Determine the (x, y) coordinate at the center of the cell enclosing the given text.  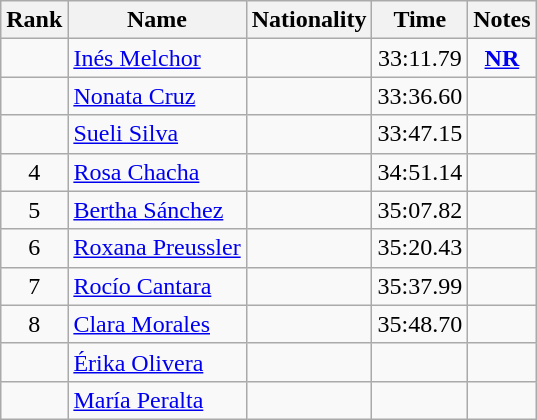
María Peralta (157, 400)
Nonata Cruz (157, 96)
Notes (502, 20)
Rosa Chacha (157, 172)
35:37.99 (420, 286)
Name (157, 20)
Rocío Cantara (157, 286)
Nationality (309, 20)
Roxana Preussler (157, 248)
Clara Morales (157, 324)
33:47.15 (420, 134)
35:07.82 (420, 210)
Time (420, 20)
Rank (34, 20)
NR (502, 58)
6 (34, 248)
Sueli Silva (157, 134)
Érika Olivera (157, 362)
5 (34, 210)
4 (34, 172)
34:51.14 (420, 172)
7 (34, 286)
35:48.70 (420, 324)
33:11.79 (420, 58)
33:36.60 (420, 96)
Inés Melchor (157, 58)
35:20.43 (420, 248)
8 (34, 324)
Bertha Sánchez (157, 210)
